Find where the given text appears and provide that cell's center as [X, Y] coordinate. 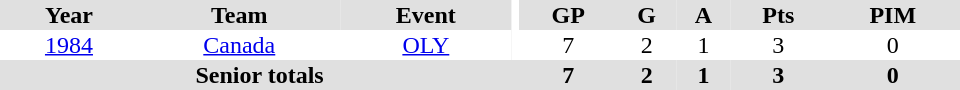
Event [426, 15]
Team [240, 15]
Senior totals [260, 75]
GP [568, 15]
G [646, 15]
Pts [778, 15]
OLY [426, 45]
1984 [69, 45]
PIM [893, 15]
Canada [240, 45]
A [704, 15]
Year [69, 15]
